Find where the given text appears and provide that cell's center as [X, Y] coordinate. 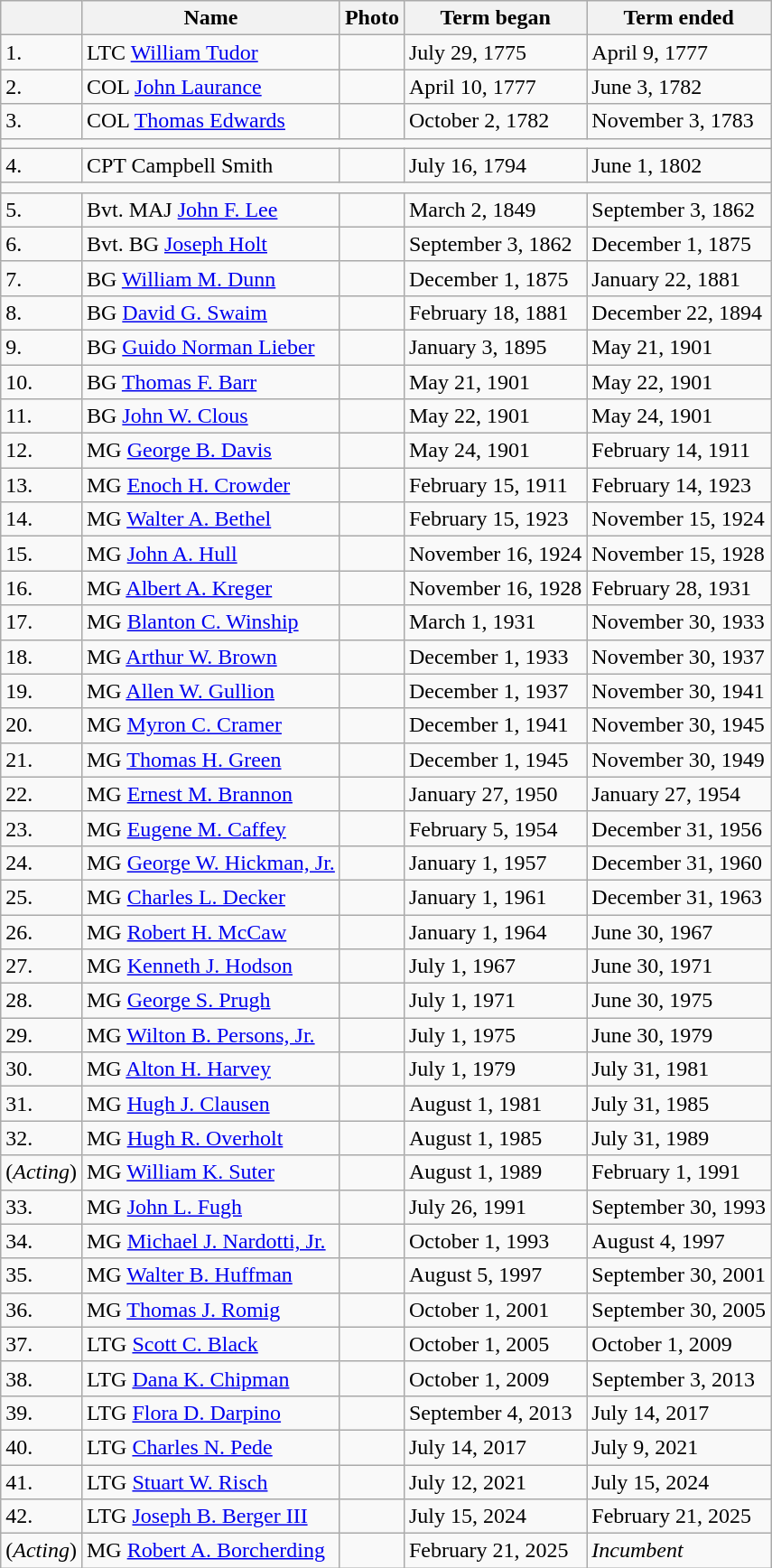
6. [42, 244]
July 1, 1971 [495, 1001]
September 30, 2001 [679, 1275]
November 30, 1949 [679, 760]
MG John A. Hull [210, 554]
January 1, 1961 [495, 897]
3. [42, 121]
July 16, 1794 [495, 165]
MG Robert H. McCaw [210, 931]
June 30, 1979 [679, 1035]
17. [42, 622]
April 10, 1777 [495, 87]
1. [42, 52]
December 31, 1956 [679, 828]
MG Myron C. Cramer [210, 725]
MG Arthur W. Brown [210, 657]
September 30, 2005 [679, 1310]
BG Guido Norman Lieber [210, 347]
26. [42, 931]
December 31, 1960 [679, 863]
December 1, 1941 [495, 725]
34. [42, 1241]
Term ended [679, 18]
April 9, 1777 [679, 52]
February 18, 1881 [495, 313]
July 1, 1975 [495, 1035]
8. [42, 313]
MG Enoch H. Crowder [210, 485]
MG Albert A. Kreger [210, 588]
June 30, 1967 [679, 931]
MG Alton H. Harvey [210, 1069]
MG Allen W. Gullion [210, 691]
MG Thomas J. Romig [210, 1310]
July 31, 1985 [679, 1104]
August 4, 1997 [679, 1241]
MG Walter B. Huffman [210, 1275]
January 27, 1954 [679, 794]
November 15, 1924 [679, 519]
August 1, 1989 [495, 1172]
June 3, 1782 [679, 87]
MG Robert A. Borcherding [210, 1551]
2. [42, 87]
5. [42, 210]
September 3, 2013 [679, 1378]
July 26, 1991 [495, 1207]
Name [210, 18]
MG Blanton C. Winship [210, 622]
4. [42, 165]
December 1, 1937 [495, 691]
13. [42, 485]
July 12, 2021 [495, 1482]
41. [42, 1482]
14. [42, 519]
October 2, 1782 [495, 121]
LTG Stuart W. Risch [210, 1482]
November 30, 1945 [679, 725]
January 1, 1957 [495, 863]
November 30, 1933 [679, 622]
December 22, 1894 [679, 313]
11. [42, 416]
MG Hugh R. Overholt [210, 1138]
Incumbent [679, 1551]
BG William M. Dunn [210, 278]
June 1, 1802 [679, 165]
33. [42, 1207]
July 31, 1989 [679, 1138]
September 30, 1993 [679, 1207]
28. [42, 1001]
January 1, 1964 [495, 931]
LTG Charles N. Pede [210, 1447]
BG David G. Swaim [210, 313]
25. [42, 897]
November 16, 1928 [495, 588]
November 15, 1928 [679, 554]
Bvt. BG Joseph Holt [210, 244]
March 2, 1849 [495, 210]
February 14, 1923 [679, 485]
February 28, 1931 [679, 588]
40. [42, 1447]
February 15, 1923 [495, 519]
December 1, 1933 [495, 657]
20. [42, 725]
MG George W. Hickman, Jr. [210, 863]
February 14, 1911 [679, 451]
February 15, 1911 [495, 485]
MG Eugene M. Caffey [210, 828]
42. [42, 1517]
July 29, 1775 [495, 52]
November 16, 1924 [495, 554]
October 1, 2001 [495, 1310]
December 1, 1945 [495, 760]
January 22, 1881 [679, 278]
LTC William Tudor [210, 52]
Bvt. MAJ John F. Lee [210, 210]
16. [42, 588]
September 4, 2013 [495, 1413]
22. [42, 794]
31. [42, 1104]
27. [42, 966]
MG Charles L. Decker [210, 897]
37. [42, 1344]
9. [42, 347]
BG Thomas F. Barr [210, 382]
MG Thomas H. Green [210, 760]
June 30, 1971 [679, 966]
July 9, 2021 [679, 1447]
MG George B. Davis [210, 451]
MG Ernest M. Brannon [210, 794]
January 3, 1895 [495, 347]
24. [42, 863]
July 1, 1967 [495, 966]
COL John Laurance [210, 87]
29. [42, 1035]
February 1, 1991 [679, 1172]
18. [42, 657]
10. [42, 382]
15. [42, 554]
23. [42, 828]
MG Hugh J. Clausen [210, 1104]
MG Walter A. Bethel [210, 519]
LTG Scott C. Black [210, 1344]
MG William K. Suter [210, 1172]
35. [42, 1275]
12. [42, 451]
LTG Dana K. Chipman [210, 1378]
Photo [372, 18]
7. [42, 278]
November 30, 1937 [679, 657]
March 1, 1931 [495, 622]
August 1, 1985 [495, 1138]
MG Kenneth J. Hodson [210, 966]
Term began [495, 18]
MG John L. Fugh [210, 1207]
COL Thomas Edwards [210, 121]
38. [42, 1378]
November 30, 1941 [679, 691]
January 27, 1950 [495, 794]
CPT Campbell Smith [210, 165]
LTG Flora D. Darpino [210, 1413]
July 31, 1981 [679, 1069]
August 5, 1997 [495, 1275]
October 1, 1993 [495, 1241]
MG Michael J. Nardotti, Jr. [210, 1241]
21. [42, 760]
October 1, 2005 [495, 1344]
February 5, 1954 [495, 828]
32. [42, 1138]
30. [42, 1069]
39. [42, 1413]
June 30, 1975 [679, 1001]
November 3, 1783 [679, 121]
MG George S. Prugh [210, 1001]
36. [42, 1310]
August 1, 1981 [495, 1104]
July 1, 1979 [495, 1069]
December 31, 1963 [679, 897]
MG Wilton B. Persons, Jr. [210, 1035]
19. [42, 691]
LTG Joseph B. Berger III [210, 1517]
BG John W. Clous [210, 416]
